Pinpoint the cell where the given text exists, returning its (x, y) midpoint coordinate. 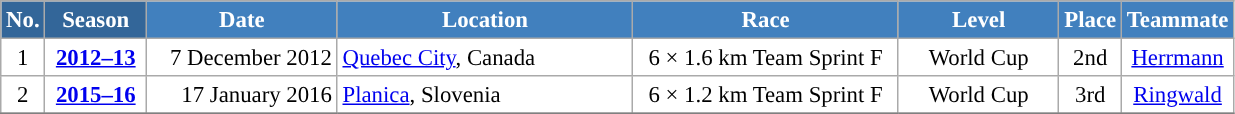
Level (978, 20)
17 January 2016 (242, 95)
Ringwald (1177, 95)
Quebec City, Canada (485, 58)
2015–16 (96, 95)
Planica, Slovenia (485, 95)
2012–13 (96, 58)
3rd (1090, 95)
Place (1090, 20)
2nd (1090, 58)
Herrmann (1177, 58)
6 × 1.6 km Team Sprint F (766, 58)
2 (23, 95)
Location (485, 20)
Date (242, 20)
Season (96, 20)
1 (23, 58)
Teammate (1177, 20)
No. (23, 20)
7 December 2012 (242, 58)
6 × 1.2 km Team Sprint F (766, 95)
Race (766, 20)
